Return the [x, y] coordinate for the center point of the cell that contains the specified text.  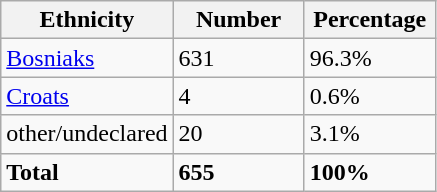
4 [238, 96]
3.1% [370, 134]
other/undeclared [87, 134]
20 [238, 134]
Bosniaks [87, 58]
Croats [87, 96]
Number [238, 20]
Ethnicity [87, 20]
655 [238, 172]
Total [87, 172]
Percentage [370, 20]
631 [238, 58]
100% [370, 172]
96.3% [370, 58]
0.6% [370, 96]
